Find where the given text appears and provide that cell's center as (X, Y) coordinate. 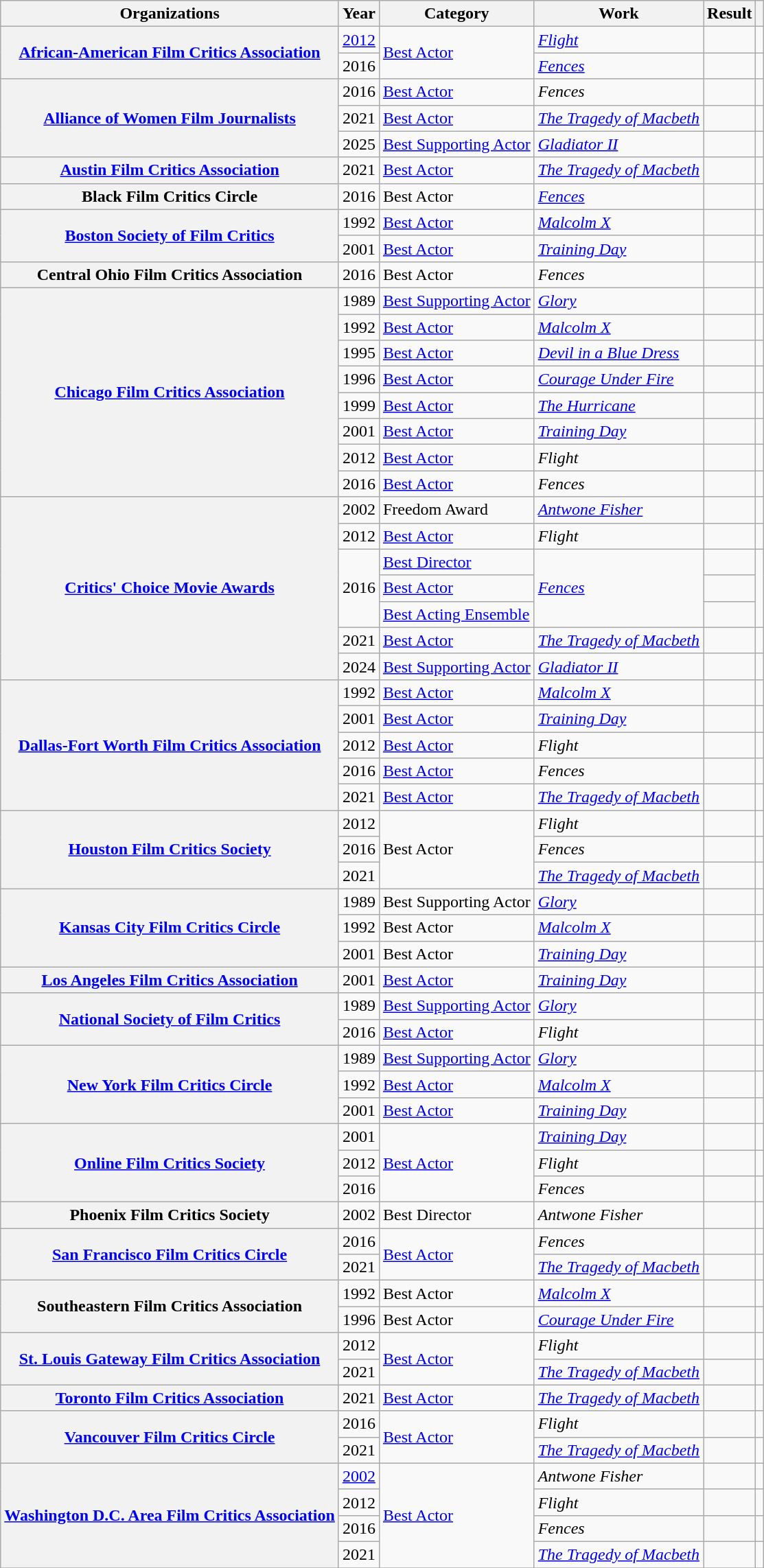
Houston Film Critics Society (170, 850)
Online Film Critics Society (170, 1162)
1999 (358, 406)
San Francisco Film Critics Circle (170, 1254)
2024 (358, 666)
Toronto Film Critics Association (170, 1398)
Phoenix Film Critics Society (170, 1215)
African-American Film Critics Association (170, 53)
Los Angeles Film Critics Association (170, 980)
Organizations (170, 14)
Washington D.C. Area Film Critics Association (170, 1515)
Vancouver Film Critics Circle (170, 1437)
Devil in a Blue Dress (618, 353)
Work (618, 14)
Black Film Critics Circle (170, 196)
Kansas City Film Critics Circle (170, 928)
Southeastern Film Critics Association (170, 1307)
Dallas-Fort Worth Film Critics Association (170, 745)
2025 (358, 144)
Category (456, 14)
Alliance of Women Film Journalists (170, 118)
Result (730, 14)
Austin Film Critics Association (170, 170)
Boston Society of Film Critics (170, 235)
The Hurricane (618, 406)
Central Ohio Film Critics Association (170, 274)
Critics' Choice Movie Awards (170, 588)
Year (358, 14)
1995 (358, 353)
St. Louis Gateway Film Critics Association (170, 1359)
Chicago Film Critics Association (170, 392)
National Society of Film Critics (170, 1019)
Freedom Award (456, 510)
Best Acting Ensemble (456, 614)
New York Film Critics Circle (170, 1084)
